Find where the given text appears and provide that cell's center as (X, Y) coordinate. 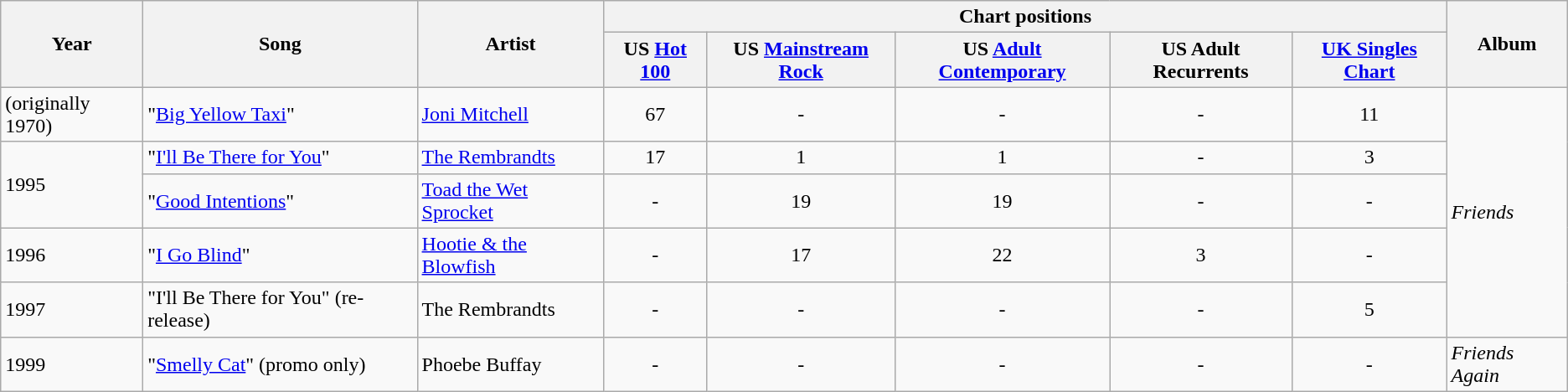
"I Go Blind" (280, 255)
11 (1370, 114)
(originally 1970) (72, 114)
"I'll Be There for You" (re-release) (280, 310)
Friends Again (1507, 364)
1999 (72, 364)
Phoebe Buffay (511, 364)
"Smelly Cat" (promo only) (280, 364)
Hootie & the Blowfish (511, 255)
Song (280, 44)
"Good Intentions" (280, 201)
US Adult Recurrents (1200, 60)
1995 (72, 184)
US Adult Contemporary (1003, 60)
UK Singles Chart (1370, 60)
Chart positions (1025, 17)
Year (72, 44)
"Big Yellow Taxi" (280, 114)
5 (1370, 310)
Album (1507, 44)
22 (1003, 255)
1996 (72, 255)
Toad the Wet Sprocket (511, 201)
1997 (72, 310)
67 (655, 114)
US Hot 100 (655, 60)
"I'll Be There for You" (280, 157)
Joni Mitchell (511, 114)
Friends (1507, 212)
US Mainstream Rock (801, 60)
Artist (511, 44)
